Return [x, y] of the center of cell containing provided text 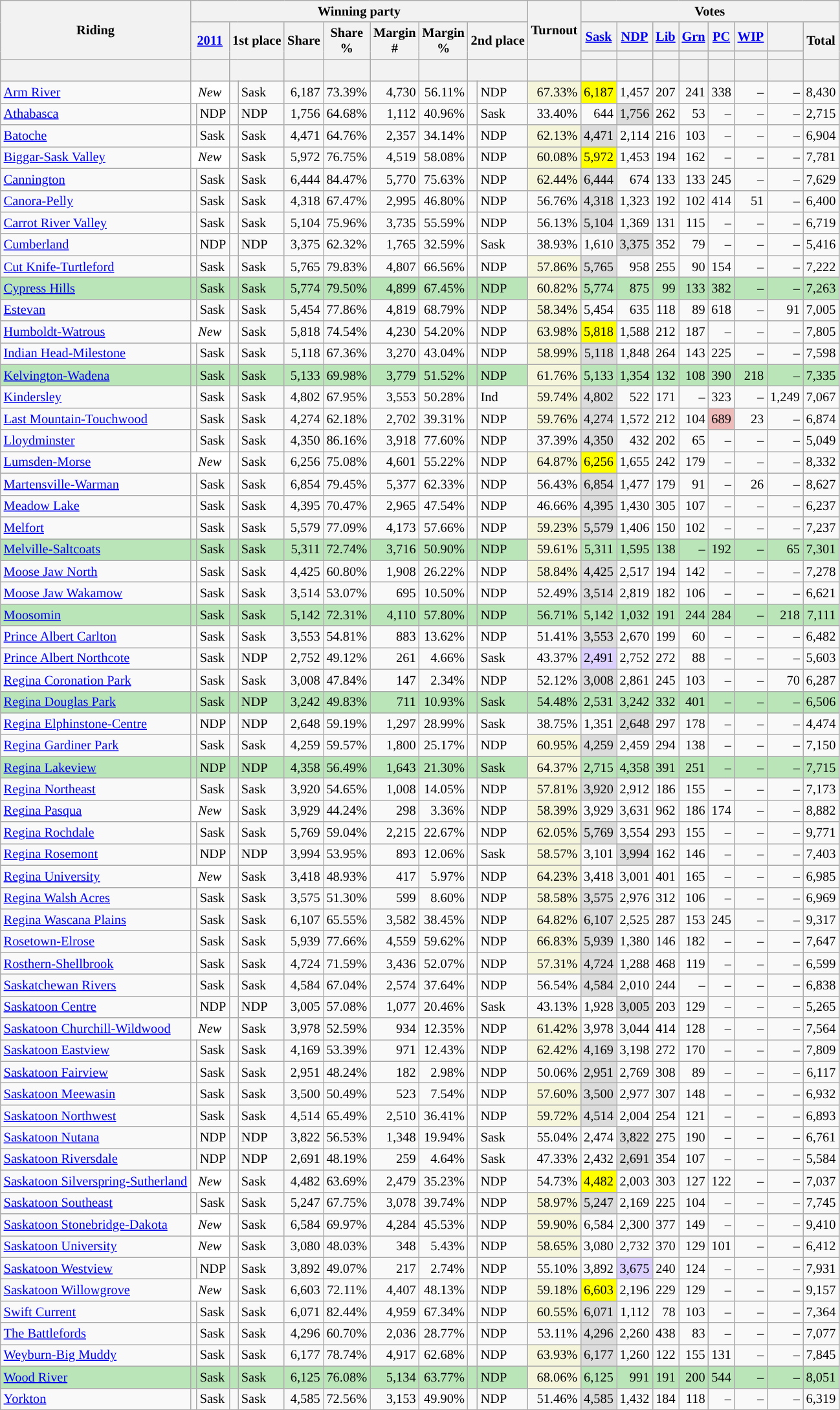
7,278 [821, 571]
124 [694, 1268]
Lloydminster [96, 441]
Saskatoon Nutana [96, 1138]
8,627 [821, 484]
149 [694, 1224]
202 [665, 441]
Regina Rochdale [96, 833]
75.96% [347, 223]
Regina Coronation Park [96, 680]
354 [665, 1159]
58.34% [554, 310]
5,049 [821, 441]
1,453 [635, 157]
56.13% [554, 223]
48.24% [347, 1072]
348 [395, 1246]
Cumberland [96, 245]
47.84% [347, 680]
WIP [751, 36]
254 [665, 1116]
Regina Northeast [96, 789]
7,173 [821, 789]
57.81% [554, 789]
38.45% [443, 920]
132 [665, 375]
229 [665, 1290]
8,051 [821, 1377]
Moose Jaw Wakamow [96, 593]
10.93% [443, 702]
171 [665, 397]
58.57% [554, 854]
262 [665, 114]
62.68% [443, 1355]
Rosetown-Elrose [96, 942]
47.33% [554, 1159]
6,482 [821, 637]
7,809 [821, 1050]
142 [694, 571]
Share [304, 41]
7,564 [821, 1029]
6,838 [821, 985]
991 [635, 1377]
50.90% [443, 549]
57.66% [443, 527]
6,117 [821, 1072]
2,525 [635, 920]
79.45% [347, 484]
544 [721, 1377]
7,111 [821, 615]
150 [665, 527]
76.75% [347, 157]
2,357 [395, 136]
332 [665, 702]
19.94% [443, 1138]
6,761 [821, 1138]
28.99% [443, 723]
7,364 [821, 1312]
2,196 [635, 1290]
Votes [709, 11]
52.59% [347, 1029]
77.60% [443, 441]
1,008 [395, 789]
13.62% [443, 637]
46.80% [443, 201]
2,300 [635, 1224]
PC [721, 36]
64.23% [554, 876]
1,800 [395, 745]
187 [694, 332]
Saskatchewan Rivers [96, 985]
8,332 [821, 462]
3,918 [395, 441]
Saskatoon Northwest [96, 1116]
34.14% [443, 136]
50.49% [347, 1094]
3,001 [635, 876]
522 [635, 397]
50.06% [554, 1072]
2,517 [635, 571]
51.46% [554, 1399]
12.06% [443, 854]
6,904 [821, 136]
1,430 [635, 506]
2,459 [635, 745]
57.60% [554, 1094]
Regina Walsh Acres [96, 898]
39.31% [443, 419]
67.95% [347, 397]
2,432 [599, 1159]
7,222 [821, 267]
57.31% [554, 964]
1,249 [785, 397]
Prince Albert Carlton [96, 637]
264 [665, 353]
4,474 [821, 723]
53.39% [347, 1050]
Regina Douglas Park [96, 702]
43.04% [443, 353]
54.20% [443, 332]
5,134 [395, 1377]
1,032 [635, 615]
Saskatoon Fairview [96, 1072]
82.44% [347, 1312]
63.69% [347, 1181]
59.04% [347, 833]
308 [665, 1072]
127 [694, 1181]
962 [665, 811]
68.79% [443, 310]
63.93% [554, 1355]
71.59% [347, 964]
153 [694, 920]
28.77% [443, 1334]
216 [665, 136]
59.90% [554, 1224]
7,715 [821, 767]
Saskatoon Silverspring-Sutherland [96, 1181]
Prince Albert Northcote [96, 658]
5,265 [821, 1007]
154 [721, 267]
1,323 [635, 201]
56.49% [347, 767]
58.39% [554, 811]
432 [635, 441]
79.50% [347, 288]
4.66% [443, 658]
58.65% [554, 1246]
3,044 [635, 1029]
6,237 [821, 506]
971 [395, 1050]
56.54% [554, 985]
60.55% [554, 1312]
60.08% [554, 157]
72.74% [347, 549]
7,077 [821, 1334]
Saskatoon Centre [96, 1007]
61.76% [554, 375]
883 [395, 637]
6,874 [821, 419]
1,908 [395, 571]
77.86% [347, 310]
Riding [96, 30]
9,157 [821, 1290]
59.57% [347, 745]
90 [694, 267]
2,010 [635, 985]
56.53% [347, 1138]
6,319 [821, 1399]
78.74% [347, 1355]
47.54% [443, 506]
Last Mountain-Touchwood [96, 419]
75.08% [347, 462]
26 [751, 484]
377 [665, 1224]
207 [665, 92]
2.98% [443, 1072]
48.13% [443, 1290]
4,173 [395, 527]
78 [665, 1312]
62.18% [347, 419]
56.71% [554, 615]
635 [635, 310]
6,412 [821, 1246]
468 [665, 964]
70 [785, 680]
297 [665, 723]
8,882 [821, 811]
Saskatoon Meewasin [96, 1094]
1,406 [635, 527]
51.30% [347, 898]
88 [694, 658]
72.31% [347, 615]
Athabasca [96, 114]
56.76% [554, 201]
Regina Rosemont [96, 854]
Regina University [96, 876]
Batoche [96, 136]
4,730 [395, 92]
49.07% [347, 1268]
38.75% [554, 723]
3,675 [635, 1268]
695 [395, 593]
4,284 [395, 1224]
Canora-Pelly [96, 201]
7,150 [821, 745]
64.68% [347, 114]
101 [721, 1246]
62.42% [554, 1050]
Martensville-Warman [96, 484]
599 [395, 898]
58.97% [554, 1203]
4.64% [443, 1159]
53.07% [347, 593]
26.22% [443, 571]
67.36% [347, 353]
2,215 [395, 833]
83 [694, 1334]
934 [395, 1029]
53.95% [347, 854]
35.23% [443, 1181]
1,848 [635, 353]
417 [395, 876]
59.76% [554, 419]
54.73% [554, 1181]
875 [635, 288]
44.24% [347, 811]
59.61% [554, 549]
66.83% [554, 942]
Grn [694, 36]
3,735 [395, 223]
4,917 [395, 1355]
1,595 [635, 549]
67.04% [347, 985]
618 [721, 310]
255 [665, 267]
284 [721, 615]
4,519 [395, 157]
6,893 [821, 1116]
1,077 [395, 1007]
48.19% [347, 1159]
147 [395, 680]
Estevan [96, 310]
1,765 [395, 245]
148 [694, 1094]
Saskatoon University [96, 1246]
Kindersley [96, 397]
Lumsden-Morse [96, 462]
Cut Knife-Turtleford [96, 267]
7,745 [821, 1203]
67.75% [347, 1203]
4,407 [395, 1290]
52.49% [554, 593]
7,781 [821, 157]
1,348 [395, 1138]
6,985 [821, 876]
69.98% [347, 375]
7,301 [821, 549]
32.59% [443, 245]
2,995 [395, 201]
438 [665, 1334]
7,647 [821, 942]
51.41% [554, 637]
60.95% [554, 745]
7,598 [821, 353]
62.44% [554, 179]
Lib [665, 36]
2,965 [395, 506]
6,506 [821, 702]
Weyburn-Big Muddy [96, 1355]
1,369 [635, 223]
54.81% [347, 637]
2.74% [443, 1268]
3,716 [395, 549]
312 [665, 898]
5,770 [395, 179]
8,430 [821, 92]
4,819 [395, 310]
1,643 [395, 767]
63.77% [443, 1377]
6,719 [821, 223]
Saskatoon Eastview [96, 1050]
Moose Jaw North [96, 571]
57.08% [347, 1007]
62.05% [554, 833]
251 [694, 767]
2,574 [395, 985]
1,477 [635, 484]
287 [665, 920]
57.80% [443, 615]
298 [395, 811]
6,621 [821, 593]
958 [635, 267]
217 [395, 1268]
49.12% [347, 658]
58.58% [554, 898]
79 [694, 245]
38.93% [554, 245]
893 [395, 854]
674 [635, 179]
56.43% [554, 484]
Regina Pasqua [96, 811]
Share% [347, 41]
60.80% [347, 571]
60.70% [347, 1334]
53 [694, 114]
6,969 [821, 898]
59.18% [554, 1290]
4,899 [395, 288]
73.39% [347, 92]
69.97% [347, 1224]
74.54% [347, 332]
3,631 [635, 811]
5,584 [821, 1159]
62.32% [347, 245]
52.12% [554, 680]
54.65% [347, 789]
7,805 [821, 332]
64.87% [554, 462]
1,588 [635, 332]
Melville-Saltcoats [96, 549]
390 [721, 375]
1,457 [635, 92]
Saskatoon Riversdale [96, 1159]
203 [665, 1007]
77.09% [347, 527]
51.52% [443, 375]
Margin% [443, 41]
Saskatoon Stonebridge-Dakota [96, 1224]
63.98% [554, 332]
67.34% [443, 1312]
1,928 [599, 1007]
5,416 [821, 245]
Yorkton [96, 1399]
5,377 [395, 484]
Biggar-Sask Valley [96, 157]
39.74% [443, 1203]
307 [665, 1094]
6,599 [821, 964]
241 [694, 92]
178 [694, 723]
76.08% [347, 1377]
4,110 [395, 615]
Melfort [96, 527]
199 [665, 637]
62.13% [554, 136]
1,260 [635, 1355]
60 [694, 637]
72.11% [347, 1290]
119 [694, 964]
1,610 [599, 245]
7,067 [821, 397]
2,169 [635, 1203]
37.39% [554, 441]
12.35% [443, 1029]
323 [721, 397]
2,036 [395, 1334]
3,582 [395, 920]
294 [665, 745]
2,491 [599, 658]
2,977 [635, 1094]
6,932 [821, 1094]
14.05% [443, 789]
2,912 [635, 789]
2,260 [635, 1334]
54.48% [554, 702]
20.46% [443, 1007]
40.96% [443, 114]
84.47% [347, 179]
2,114 [635, 136]
58.99% [554, 353]
6,400 [821, 201]
61.42% [554, 1029]
2,732 [635, 1246]
43.13% [554, 1007]
523 [395, 1094]
382 [721, 288]
22.67% [443, 833]
7,237 [821, 527]
259 [395, 1159]
644 [599, 114]
1,572 [635, 419]
68.06% [554, 1377]
9,317 [821, 920]
23 [751, 419]
184 [665, 1399]
62.33% [443, 484]
143 [694, 353]
Wood River [96, 1377]
275 [665, 1138]
Moosomin [96, 615]
36.41% [443, 1116]
108 [694, 375]
5.43% [443, 1246]
3,554 [635, 833]
170 [694, 1050]
3,270 [395, 353]
45.53% [443, 1224]
55.04% [554, 1138]
338 [721, 92]
2,670 [635, 637]
Margin# [395, 41]
4,807 [395, 267]
59.72% [554, 1116]
2,510 [395, 1116]
79.83% [347, 267]
49.90% [443, 1399]
2011 [210, 41]
200 [694, 1377]
3,779 [395, 375]
86.16% [347, 441]
9,410 [821, 1224]
75.63% [443, 179]
5.97% [443, 876]
56.11% [443, 92]
59.19% [347, 723]
1,432 [635, 1399]
48.03% [347, 1246]
2,003 [635, 1181]
2,702 [395, 419]
4,230 [395, 332]
58.84% [554, 571]
Total [821, 41]
Meadow Lake [96, 506]
174 [721, 811]
2,474 [599, 1138]
3,436 [395, 964]
711 [395, 702]
Saskatoon Churchill-Wildwood [96, 1029]
64.37% [554, 767]
21.30% [443, 767]
43.37% [554, 658]
Cypress Hills [96, 288]
67.45% [443, 288]
37.64% [443, 985]
240 [665, 1268]
67.47% [347, 201]
49.83% [347, 702]
Regina Lakeview [96, 767]
7,335 [821, 375]
Regina Gardiner Park [96, 745]
55.59% [443, 223]
The Battlefords [96, 1334]
3,101 [599, 854]
12.43% [443, 1050]
Carrot River Valley [96, 223]
3,198 [635, 1050]
165 [694, 876]
1st place [256, 41]
2,479 [395, 1181]
370 [665, 1246]
25.17% [443, 745]
261 [395, 658]
59.74% [554, 397]
6,287 [821, 680]
8.60% [443, 898]
99 [665, 288]
1,380 [635, 942]
55.10% [554, 1268]
77.66% [347, 942]
2,976 [635, 898]
3.36% [443, 811]
59.23% [554, 527]
48.93% [347, 876]
128 [694, 1029]
4,601 [395, 462]
9,771 [821, 833]
53.11% [554, 1334]
Saskatoon Southeast [96, 1203]
7,629 [821, 179]
Regina Wascana Plains [96, 920]
65.49% [347, 1116]
2,531 [599, 702]
65.55% [347, 920]
Regina Elphinstone-Centre [96, 723]
46.66% [554, 506]
7,037 [821, 1181]
72.56% [347, 1399]
Kelvington-Wadena [96, 375]
303 [665, 1181]
2,861 [635, 680]
Arm River [96, 92]
7.54% [443, 1094]
2,769 [635, 1072]
57.86% [554, 267]
55.22% [443, 462]
7,845 [821, 1355]
115 [694, 223]
Cannington [96, 179]
Turnout [554, 30]
242 [665, 462]
4,959 [395, 1312]
Saskatoon Westview [96, 1268]
7,263 [821, 288]
Swift Current [96, 1312]
64.82% [554, 920]
Indian Head-Milestone [96, 353]
305 [665, 506]
Winning party [359, 11]
59.62% [443, 942]
2.34% [443, 680]
Ind [503, 397]
3,078 [395, 1203]
2,004 [635, 1116]
1,288 [635, 964]
67.33% [554, 92]
7,931 [821, 1268]
4,559 [395, 942]
190 [694, 1138]
3,153 [395, 1399]
2,819 [635, 593]
7,403 [821, 854]
64.76% [347, 136]
689 [721, 419]
5,603 [821, 658]
70.47% [347, 506]
Humboldt-Watrous [96, 332]
391 [665, 767]
66.56% [443, 267]
352 [665, 245]
10.50% [443, 593]
58.08% [443, 157]
51 [751, 201]
60.82% [554, 288]
2nd place [498, 41]
1,351 [599, 723]
52.07% [443, 964]
1,297 [395, 723]
1,655 [635, 462]
Saskatoon Willowgrove [96, 1290]
50.28% [443, 397]
293 [665, 833]
Rosthern-Shellbrook [96, 964]
33.40% [554, 114]
1,354 [635, 375]
7,005 [821, 310]
121 [694, 1116]
